Search for the cell housing the specified text and yield its (X, Y) center coordinate. 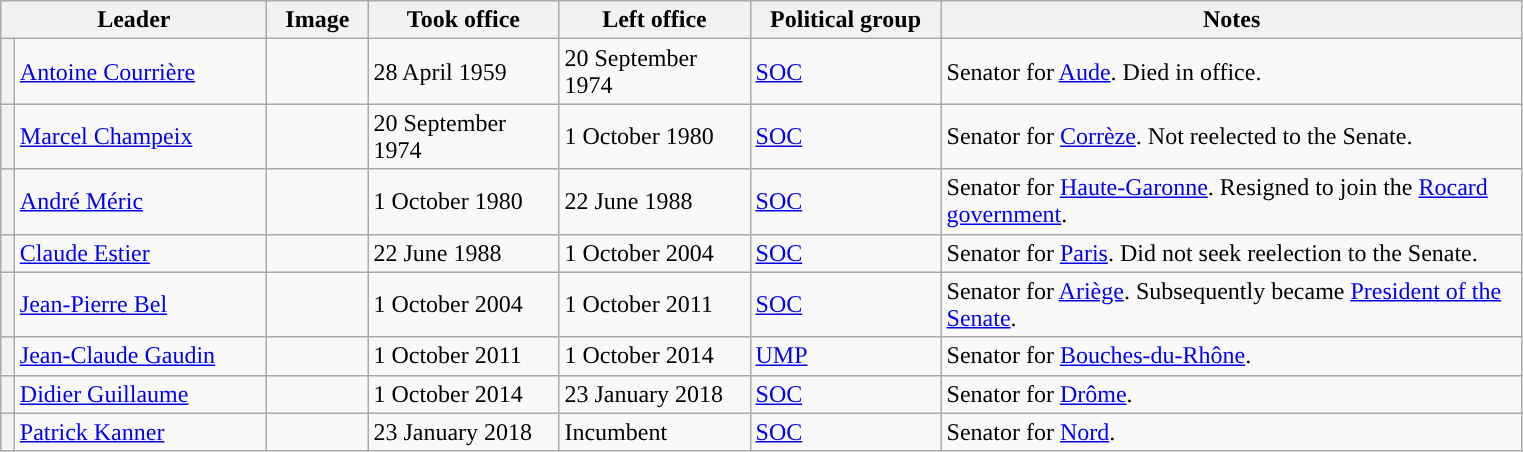
Claude Estier (140, 253)
Jean-Pierre Bel (140, 304)
Notes (1232, 20)
André Méric (140, 202)
Took office (464, 20)
Senator for Aude. Died in office. (1232, 72)
Senator for Bouches-du-Rhône. (1232, 356)
Patrick Kanner (140, 432)
Senator for Corrèze. Not reelected to the Senate. (1232, 136)
Left office (654, 20)
Jean-Claude Gaudin (140, 356)
Senator for Ariège. Subsequently became President of the Senate. (1232, 304)
UMP (846, 356)
Image (318, 20)
Leader (134, 20)
Senator for Haute-Garonne. Resigned to join the Rocard government. (1232, 202)
Antoine Courrière (140, 72)
Senator for Nord. (1232, 432)
28 April 1959 (464, 72)
Senator for Drôme. (1232, 394)
Political group (846, 20)
Marcel Champeix (140, 136)
Senator for Paris. Did not seek reelection to the Senate. (1232, 253)
Didier Guillaume (140, 394)
Incumbent (654, 432)
